Find where the given text appears and provide that cell's center as [X, Y] coordinate. 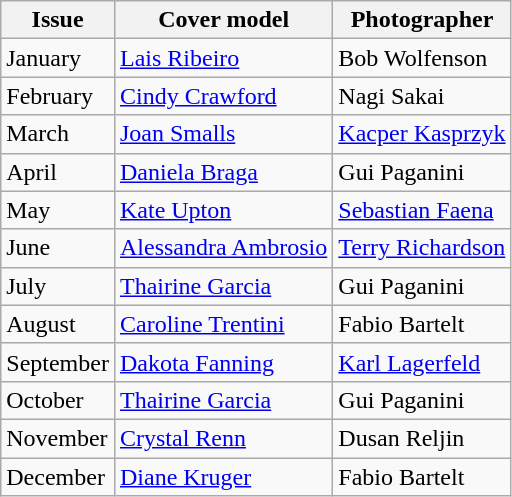
March [58, 134]
Daniela Braga [223, 172]
Alessandra Ambrosio [223, 248]
January [58, 58]
Kacper Kasprzyk [422, 134]
Photographer [422, 20]
Caroline Trentini [223, 324]
Crystal Renn [223, 438]
Kate Upton [223, 210]
November [58, 438]
February [58, 96]
August [58, 324]
Dakota Fanning [223, 362]
Sebastian Faena [422, 210]
Issue [58, 20]
October [58, 400]
Karl Lagerfeld [422, 362]
Nagi Sakai [422, 96]
April [58, 172]
December [58, 477]
Bob Wolfenson [422, 58]
September [58, 362]
Cindy Crawford [223, 96]
Terry Richardson [422, 248]
July [58, 286]
Diane Kruger [223, 477]
Joan Smalls [223, 134]
Dusan Reljin [422, 438]
June [58, 248]
May [58, 210]
Lais Ribeiro [223, 58]
Cover model [223, 20]
